Determine the (x, y) coordinate at the center of the cell enclosing the given text.  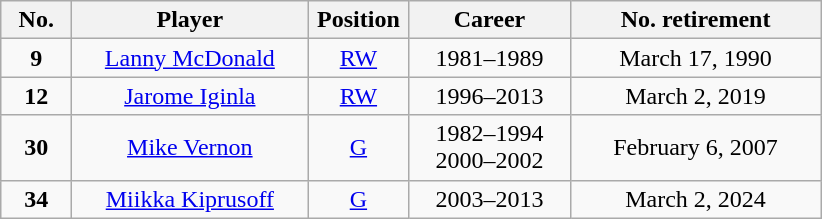
30 (36, 148)
12 (36, 96)
2003–2013 (490, 199)
Jarome Iginla (190, 96)
No. retirement (696, 20)
March 2, 2019 (696, 96)
1982–19942000–2002 (490, 148)
March 2, 2024 (696, 199)
34 (36, 199)
Position (358, 20)
February 6, 2007 (696, 148)
9 (36, 58)
1996–2013 (490, 96)
Player (190, 20)
No. (36, 20)
Mike Vernon (190, 148)
March 17, 1990 (696, 58)
Career (490, 20)
1981–1989 (490, 58)
Miikka Kiprusoff (190, 199)
Lanny McDonald (190, 58)
